Pinpoint the cell where the given text exists, returning its [x, y] midpoint coordinate. 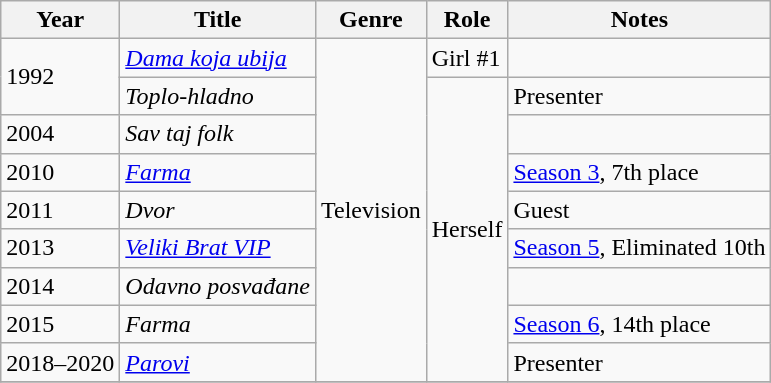
2018–2020 [60, 362]
Dvor [218, 210]
Girl #1 [467, 58]
Season 6, 14th place [640, 324]
Toplo-hladno [218, 96]
Odavno posvađane [218, 286]
2004 [60, 134]
2013 [60, 248]
Parovi [218, 362]
Sav taj folk [218, 134]
Season 3, 7th place [640, 172]
Genre [372, 20]
2011 [60, 210]
2015 [60, 324]
Season 5, Eliminated 10th [640, 248]
Guest [640, 210]
Year [60, 20]
2014 [60, 286]
Veliki Brat VIP [218, 248]
Dama koja ubija [218, 58]
2010 [60, 172]
Notes [640, 20]
Title [218, 20]
Role [467, 20]
1992 [60, 77]
Television [372, 210]
Herself [467, 229]
